For the text-containing cell, return its midpoint in [X, Y] coordinate format. 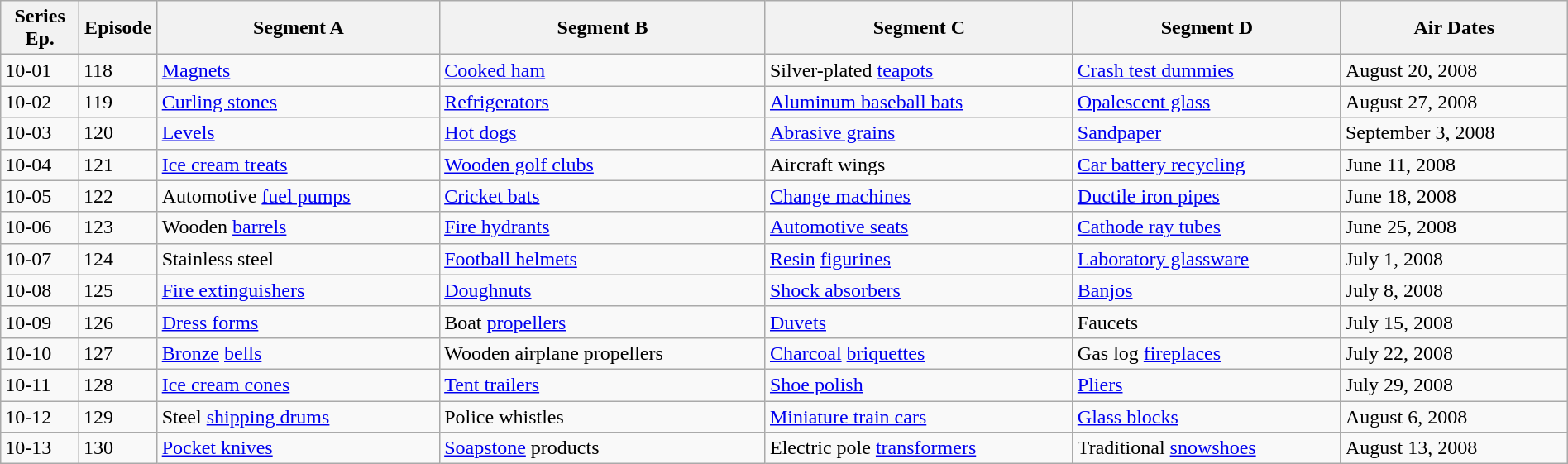
10-03 [40, 133]
128 [117, 385]
Shock absorbers [919, 290]
Football helmets [603, 259]
Episode [117, 28]
Hot dogs [603, 133]
Ductile iron pipes [1207, 196]
Segment C [919, 28]
Dress forms [298, 322]
Traditional snowshoes [1207, 448]
Gas log fireplaces [1207, 353]
Curling stones [298, 102]
10-10 [40, 353]
Segment D [1207, 28]
Duvets [919, 322]
Abrasive grains [919, 133]
Glass blocks [1207, 416]
Wooden airplane propellers [603, 353]
July 15, 2008 [1454, 322]
Charcoal briquettes [919, 353]
10-02 [40, 102]
Levels [298, 133]
Sandpaper [1207, 133]
Laboratory glassware [1207, 259]
Shoe polish [919, 385]
Cooked ham [603, 70]
10-01 [40, 70]
Fire hydrants [603, 227]
10-12 [40, 416]
Electric pole transformers [919, 448]
July 29, 2008 [1454, 385]
Steel shipping drums [298, 416]
Opalescent glass [1207, 102]
Fire extinguishers [298, 290]
Resin figurines [919, 259]
124 [117, 259]
July 22, 2008 [1454, 353]
Faucets [1207, 322]
Automotive fuel pumps [298, 196]
Aircraft wings [919, 165]
122 [117, 196]
10-11 [40, 385]
June 25, 2008 [1454, 227]
August 13, 2008 [1454, 448]
June 18, 2008 [1454, 196]
120 [117, 133]
Pliers [1207, 385]
June 11, 2008 [1454, 165]
Crash test dummies [1207, 70]
10-05 [40, 196]
Change machines [919, 196]
September 3, 2008 [1454, 133]
August 27, 2008 [1454, 102]
10-13 [40, 448]
Cricket bats [603, 196]
Soapstone products [603, 448]
10-08 [40, 290]
July 1, 2008 [1454, 259]
Wooden barrels [298, 227]
10-07 [40, 259]
Banjos [1207, 290]
Refrigerators [603, 102]
Boat propellers [603, 322]
Stainless steel [298, 259]
119 [117, 102]
Car battery recycling [1207, 165]
130 [117, 448]
Ice cream cones [298, 385]
127 [117, 353]
125 [117, 290]
Segment B [603, 28]
July 8, 2008 [1454, 290]
Cathode ray tubes [1207, 227]
Ice cream treats [298, 165]
Automotive seats [919, 227]
10-06 [40, 227]
10-04 [40, 165]
123 [117, 227]
Segment A [298, 28]
Miniature train cars [919, 416]
August 6, 2008 [1454, 416]
Aluminum baseball bats [919, 102]
Wooden golf clubs [603, 165]
121 [117, 165]
August 20, 2008 [1454, 70]
Doughnuts [603, 290]
Police whistles [603, 416]
129 [117, 416]
Air Dates [1454, 28]
Bronze bells [298, 353]
Tent trailers [603, 385]
Magnets [298, 70]
Pocket knives [298, 448]
10-09 [40, 322]
Silver-plated teapots [919, 70]
126 [117, 322]
118 [117, 70]
Series Ep. [40, 28]
